Output the [X, Y] coordinate of the center of the cell containing the given text.  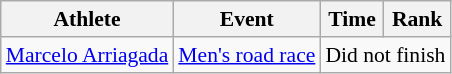
Event [246, 19]
Athlete [88, 19]
Rank [418, 19]
Did not finish [385, 55]
Marcelo Arriagada [88, 55]
Time [352, 19]
Men's road race [246, 55]
